Return [X, Y] of the center of cell containing provided text 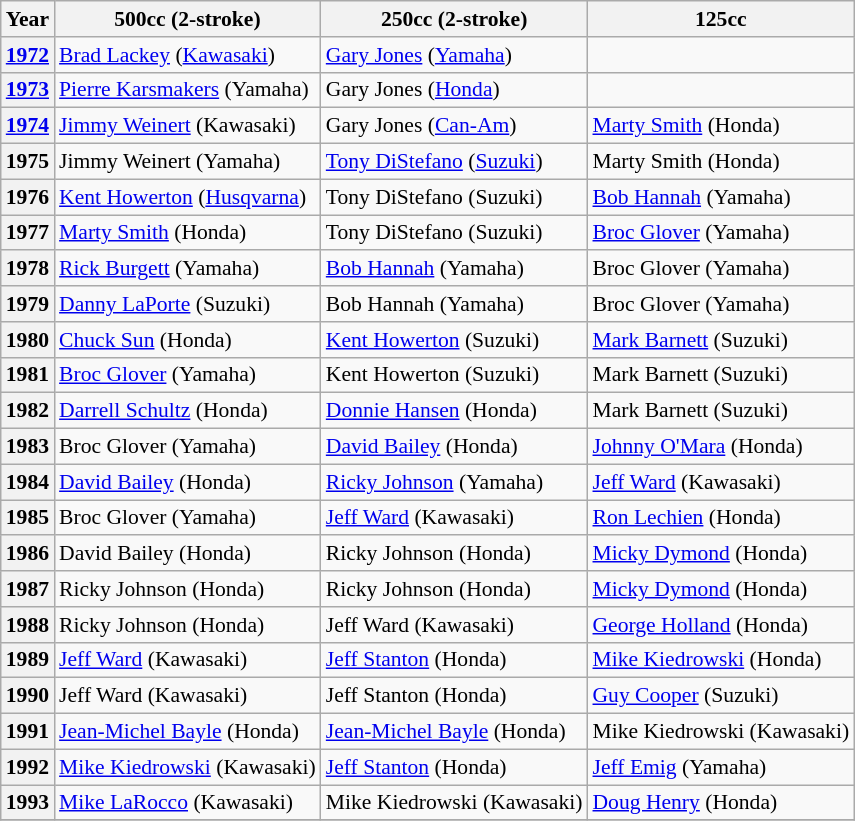
1992 [28, 767]
Mike Kiedrowski (Honda) [720, 660]
1993 [28, 803]
Guy Cooper (Suzuki) [720, 696]
Darrell Schultz (Honda) [188, 411]
Year [28, 19]
1976 [28, 197]
Gary Jones (Yamaha) [454, 55]
1989 [28, 660]
125cc [720, 19]
1974 [28, 126]
1980 [28, 340]
1981 [28, 375]
Ricky Johnson (Yamaha) [454, 482]
Brad Lackey (Kawasaki) [188, 55]
Rick Burgett (Yamaha) [188, 269]
1982 [28, 411]
1979 [28, 304]
1985 [28, 518]
Jimmy Weinert (Yamaha) [188, 162]
500cc (2-stroke) [188, 19]
1975 [28, 162]
250cc (2-stroke) [454, 19]
Ron Lechien (Honda) [720, 518]
Donnie Hansen (Honda) [454, 411]
Johnny O'Mara (Honda) [720, 447]
1983 [28, 447]
Gary Jones (Honda) [454, 90]
1988 [28, 625]
George Holland (Honda) [720, 625]
Jimmy Weinert (Kawasaki) [188, 126]
1984 [28, 482]
Mike LaRocco (Kawasaki) [188, 803]
1986 [28, 554]
Chuck Sun (Honda) [188, 340]
Danny LaPorte (Suzuki) [188, 304]
1978 [28, 269]
1987 [28, 589]
Jeff Emig (Yamaha) [720, 767]
1991 [28, 732]
Gary Jones (Can-Am) [454, 126]
Pierre Karsmakers (Yamaha) [188, 90]
1977 [28, 233]
1973 [28, 90]
1972 [28, 55]
Doug Henry (Honda) [720, 803]
Kent Howerton (Husqvarna) [188, 197]
1990 [28, 696]
